Pinpoint the cell where the given text exists, returning its [x, y] midpoint coordinate. 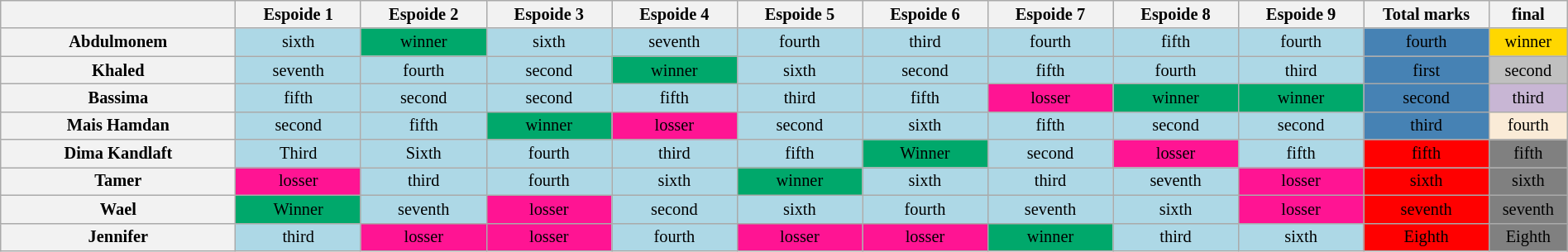
Dima Kandlaft [118, 154]
Tamer [118, 181]
Espoide 4 [675, 14]
Espoide 2 [423, 14]
Espoide 8 [1176, 14]
Abdulmonem [118, 42]
final [1528, 14]
Espoide 3 [549, 14]
Espoide 7 [1050, 14]
Bassima [118, 97]
Jennifer [118, 237]
Sixth [423, 154]
Espoide 9 [1301, 14]
Third [299, 154]
Khaled [118, 70]
Espoide 1 [299, 14]
Wael [118, 209]
Mais Hamdan [118, 126]
Total marks [1427, 14]
first [1427, 70]
Espoide 6 [925, 14]
Espoide 5 [800, 14]
